Scan for the cell matching the given text and deliver its [x, y] coordinate at center. 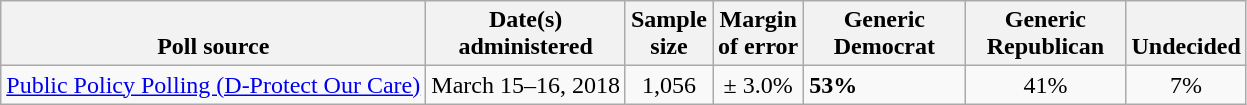
53% [884, 85]
Date(s)administered [526, 34]
± 3.0% [758, 85]
GenericDemocrat [884, 34]
7% [1186, 85]
Samplesize [668, 34]
1,056 [668, 85]
Undecided [1186, 34]
March 15–16, 2018 [526, 85]
Marginof error [758, 34]
41% [1046, 85]
Public Policy Polling (D-Protect Our Care) [214, 85]
GenericRepublican [1046, 34]
Poll source [214, 34]
